Scan for the cell matching the given text and deliver its (x, y) coordinate at center. 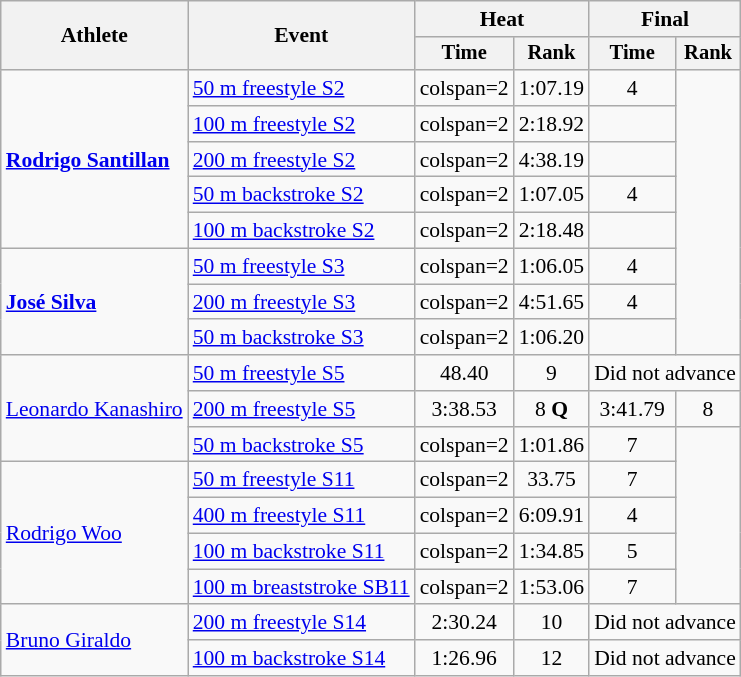
50 m backstroke S2 (302, 195)
3:38.53 (464, 409)
Heat (502, 19)
50 m freestyle S2 (302, 88)
5 (632, 552)
9 (552, 373)
100 m breaststroke SB11 (302, 587)
3:41.79 (632, 409)
50 m freestyle S11 (302, 480)
1:01.86 (552, 445)
1:07.19 (552, 88)
Rodrigo Woo (94, 533)
2:18.48 (552, 231)
1:06.20 (552, 338)
200 m freestyle S3 (302, 302)
Event (302, 36)
400 m freestyle S11 (302, 516)
Bruno Giraldo (94, 640)
6:09.91 (552, 516)
1:07.05 (552, 195)
200 m freestyle S5 (302, 409)
1:06.05 (552, 267)
1:53.06 (552, 587)
Rodrigo Santillan (94, 159)
Athlete (94, 36)
100 m freestyle S2 (302, 124)
50 m backstroke S5 (302, 445)
2:18.92 (552, 124)
200 m freestyle S2 (302, 160)
200 m freestyle S14 (302, 623)
100 m backstroke S2 (302, 231)
50 m backstroke S3 (302, 338)
1:34.85 (552, 552)
50 m freestyle S3 (302, 267)
4:51.65 (552, 302)
48.40 (464, 373)
2:30.24 (464, 623)
Leonardo Kanashiro (94, 408)
Final (665, 19)
12 (552, 658)
8 (708, 409)
José Silva (94, 302)
50 m freestyle S5 (302, 373)
100 m backstroke S11 (302, 552)
4:38.19 (552, 160)
100 m backstroke S14 (302, 658)
8 Q (552, 409)
10 (552, 623)
1:26.96 (464, 658)
33.75 (552, 480)
